Scan for the cell matching the given text and deliver its [x, y] coordinate at center. 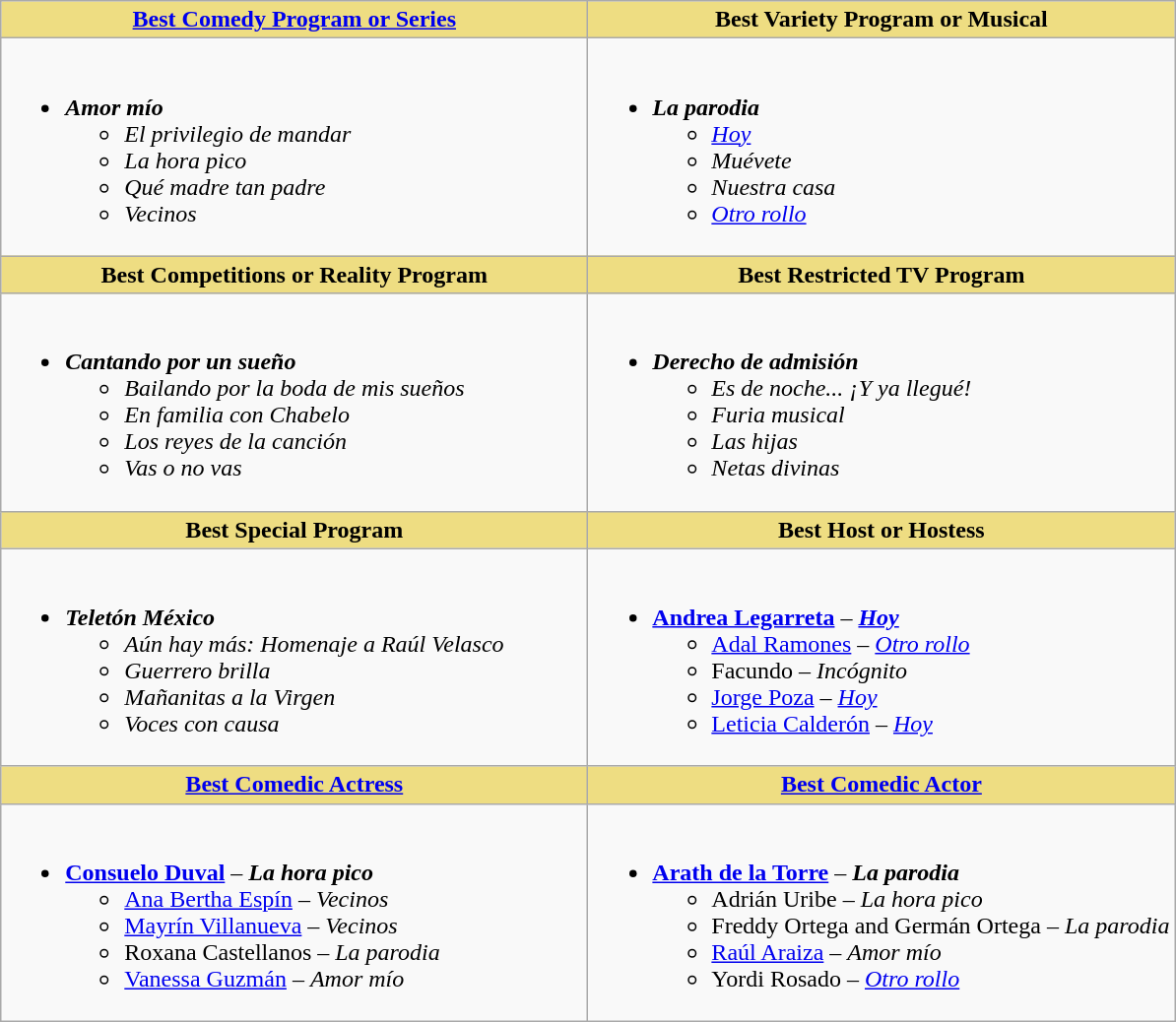
Consuelo Duval – La hora picoAna Bertha Espín – VecinosMayrín Villanueva – VecinosRoxana Castellanos – La parodiaVanessa Guzmán – Amor mío [294, 912]
Best Comedic Actress [294, 785]
La parodiaHoyMuéveteNuestra casaOtro rollo [882, 148]
Best Special Program [294, 530]
Andrea Legarreta – HoyAdal Ramones – Otro rolloFacundo – IncógnitoJorge Poza – HoyLeticia Calderón – Hoy [882, 658]
Teletón MéxicoAún hay más: Homenaje a Raúl VelascoGuerrero brillaMañanitas a la VirgenVoces con causa [294, 658]
Best Comedic Actor [882, 785]
Best Variety Program or Musical [882, 20]
Best Competitions or Reality Program [294, 275]
Amor míoEl privilegio de mandarLa hora picoQué madre tan padreVecinos [294, 148]
Best Comedy Program or Series [294, 20]
Arath de la Torre – La parodiaAdrián Uribe – La hora picoFreddy Ortega and Germán Ortega – La parodiaRaúl Araiza – Amor míoYordi Rosado – Otro rollo [882, 912]
Best Restricted TV Program [882, 275]
Cantando por un sueñoBailando por la boda de mis sueñosEn familia con ChabeloLos reyes de la canciónVas o no vas [294, 402]
Derecho de admisiónEs de noche... ¡Y ya llegué!Furia musicalLas hijasNetas divinas [882, 402]
Best Host or Hostess [882, 530]
